Identify which cell holds the provided text, then report its [x, y] central coordinate. 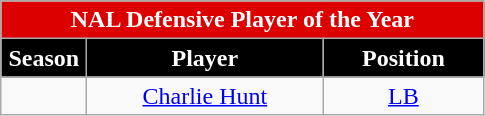
Season [44, 58]
Player [205, 58]
NAL Defensive Player of the Year [242, 20]
Charlie Hunt [205, 96]
Position [404, 58]
LB [404, 96]
